Detect which cell encompasses the target text, then output its (X, Y) center coordinate. 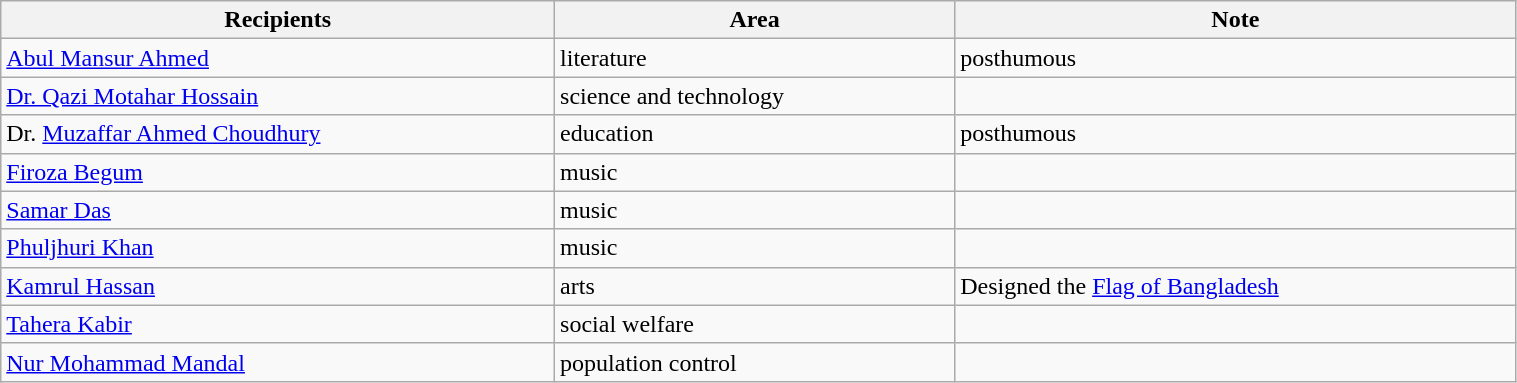
Nur Mohammad Mandal (278, 362)
Kamrul Hassan (278, 286)
population control (755, 362)
Recipients (278, 20)
Note (1236, 20)
social welfare (755, 324)
education (755, 134)
literature (755, 58)
Abul Mansur Ahmed (278, 58)
science and technology (755, 96)
Dr. Qazi Motahar Hossain (278, 96)
Dr. Muzaffar Ahmed Choudhury (278, 134)
Tahera Kabir (278, 324)
Area (755, 20)
Designed the Flag of Bangladesh (1236, 286)
Samar Das (278, 210)
Firoza Begum (278, 172)
arts (755, 286)
Phuljhuri Khan (278, 248)
